Output the [x, y] coordinate of the center of the cell containing the given text.  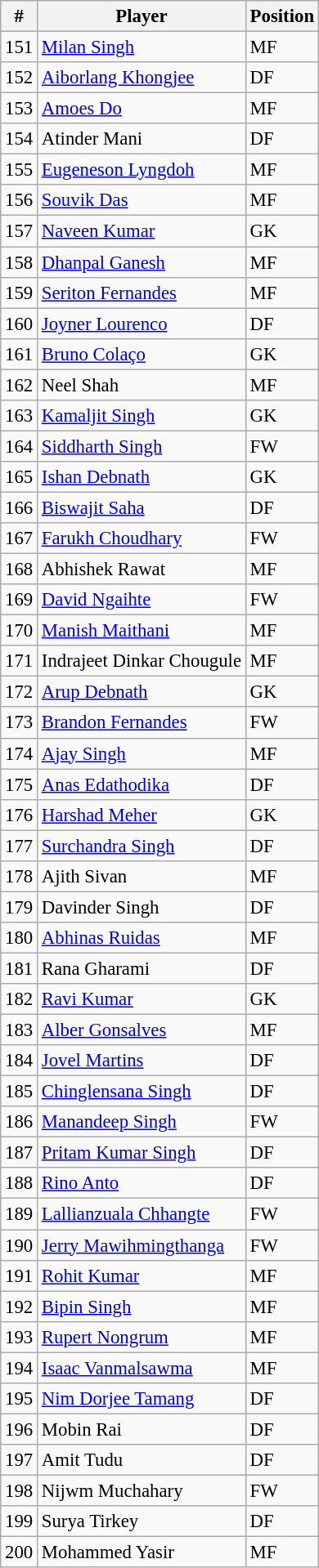
187 [20, 1153]
168 [20, 570]
172 [20, 692]
162 [20, 385]
197 [20, 1460]
Rino Anto [142, 1184]
166 [20, 507]
151 [20, 47]
Amoes Do [142, 109]
189 [20, 1214]
Joyner Lourenco [142, 324]
Naveen Kumar [142, 231]
Isaac Vanmalsawma [142, 1368]
Position [281, 16]
Jovel Martins [142, 1061]
190 [20, 1245]
Aiborlang Khongjee [142, 78]
Jerry Mawihmingthanga [142, 1245]
Ajay Singh [142, 753]
185 [20, 1092]
Nijwm Muchahary [142, 1490]
171 [20, 661]
Biswajit Saha [142, 507]
181 [20, 968]
154 [20, 139]
# [20, 16]
Kamaljit Singh [142, 416]
Indrajeet Dinkar Chougule [142, 661]
Souvik Das [142, 200]
167 [20, 538]
Chinglensana Singh [142, 1092]
Brandon Fernandes [142, 723]
170 [20, 631]
Neel Shah [142, 385]
179 [20, 907]
157 [20, 231]
Milan Singh [142, 47]
191 [20, 1275]
178 [20, 877]
177 [20, 846]
165 [20, 477]
192 [20, 1307]
Dhanpal Ganesh [142, 262]
Alber Gonsalves [142, 1030]
194 [20, 1368]
180 [20, 938]
Rana Gharami [142, 968]
153 [20, 109]
200 [20, 1552]
Davinder Singh [142, 907]
Bipin Singh [142, 1307]
199 [20, 1521]
176 [20, 815]
195 [20, 1399]
183 [20, 1030]
Eugeneson Lyngdoh [142, 170]
198 [20, 1490]
Farukh Choudhary [142, 538]
Mobin Rai [142, 1429]
163 [20, 416]
Arup Debnath [142, 692]
Ishan Debnath [142, 477]
David Ngaihte [142, 600]
164 [20, 446]
Player [142, 16]
186 [20, 1122]
169 [20, 600]
Siddharth Singh [142, 446]
Abhishek Rawat [142, 570]
Amit Tudu [142, 1460]
Rohit Kumar [142, 1275]
Manish Maithani [142, 631]
Anas Edathodika [142, 784]
156 [20, 200]
188 [20, 1184]
175 [20, 784]
155 [20, 170]
196 [20, 1429]
Abhinas Ruidas [142, 938]
Lallianzuala Chhangte [142, 1214]
Manandeep Singh [142, 1122]
174 [20, 753]
Harshad Meher [142, 815]
173 [20, 723]
Surchandra Singh [142, 846]
159 [20, 293]
Rupert Nongrum [142, 1337]
Ravi Kumar [142, 999]
193 [20, 1337]
Ajith Sivan [142, 877]
161 [20, 354]
Atinder Mani [142, 139]
Surya Tirkey [142, 1521]
Seriton Fernandes [142, 293]
160 [20, 324]
158 [20, 262]
182 [20, 999]
Mohammed Yasir [142, 1552]
184 [20, 1061]
152 [20, 78]
Nim Dorjee Tamang [142, 1399]
Bruno Colaço [142, 354]
Pritam Kumar Singh [142, 1153]
